Pinpoint the cell where the given text exists, returning its [X, Y] midpoint coordinate. 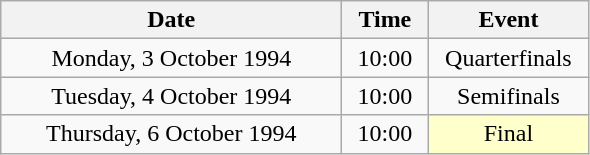
Final [508, 134]
Event [508, 20]
Monday, 3 October 1994 [172, 58]
Time [385, 20]
Tuesday, 4 October 1994 [172, 96]
Thursday, 6 October 1994 [172, 134]
Date [172, 20]
Quarterfinals [508, 58]
Semifinals [508, 96]
